Return the [X, Y] coordinate for the center point of the cell that contains the specified text.  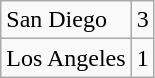
San Diego [66, 20]
Los Angeles [66, 58]
1 [142, 58]
3 [142, 20]
